Extract the (X, Y) coordinate from the center of the cell holding the provided text.  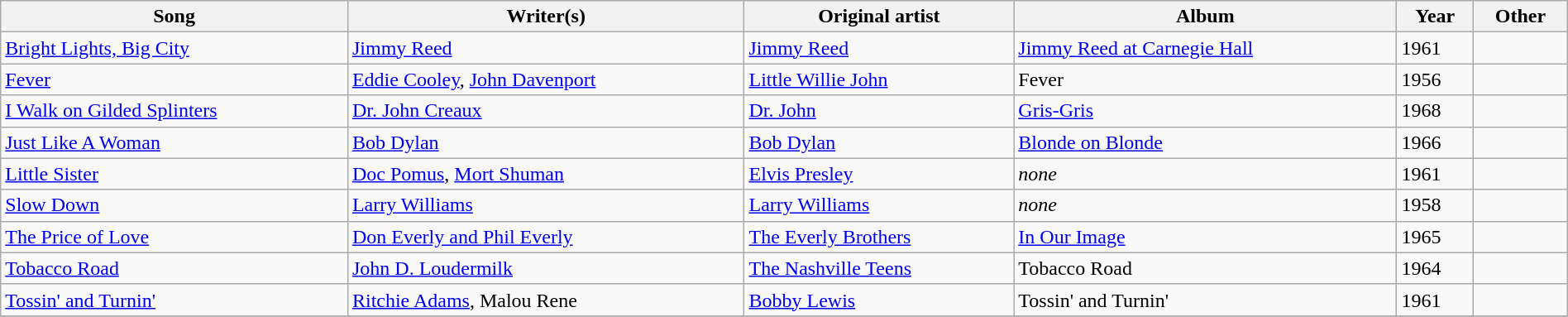
Writer(s) (546, 17)
In Our Image (1206, 237)
Year (1436, 17)
Dr. John (879, 111)
Dr. John Creaux (546, 111)
The Everly Brothers (879, 237)
Just Like A Woman (174, 142)
Jimmy Reed at Carnegie Hall (1206, 48)
1964 (1436, 268)
Slow Down (174, 205)
The Price of Love (174, 237)
Little Sister (174, 174)
Original artist (879, 17)
Bright Lights, Big City (174, 48)
1956 (1436, 79)
Bobby Lewis (879, 300)
I Walk on Gilded Splinters (174, 111)
John D. Loudermilk (546, 268)
Ritchie Adams, Malou Rene (546, 300)
Blonde on Blonde (1206, 142)
Gris-Gris (1206, 111)
Song (174, 17)
Album (1206, 17)
Other (1521, 17)
Little Willie John (879, 79)
Eddie Cooley, John Davenport (546, 79)
Doc Pomus, Mort Shuman (546, 174)
1965 (1436, 237)
Don Everly and Phil Everly (546, 237)
1958 (1436, 205)
1968 (1436, 111)
1966 (1436, 142)
Elvis Presley (879, 174)
The Nashville Teens (879, 268)
